Determine the [X, Y] coordinate at the center of the cell enclosing the given text.  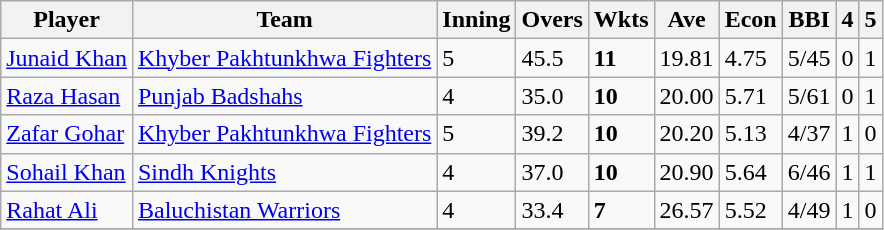
35.0 [552, 96]
Overs [552, 20]
11 [621, 58]
5.52 [750, 210]
Raza Hasan [67, 96]
Rahat Ali [67, 210]
Ave [686, 20]
33.4 [552, 210]
20.90 [686, 172]
37.0 [552, 172]
Player [67, 20]
26.57 [686, 210]
4.75 [750, 58]
4/37 [809, 134]
Punjab Badshahs [284, 96]
5/45 [809, 58]
Team [284, 20]
Wkts [621, 20]
Sindh Knights [284, 172]
4/49 [809, 210]
20.00 [686, 96]
45.5 [552, 58]
Sohail Khan [67, 172]
Baluchistan Warriors [284, 210]
19.81 [686, 58]
7 [621, 210]
6/46 [809, 172]
5/61 [809, 96]
5.71 [750, 96]
BBI [809, 20]
Zafar Gohar [67, 134]
Econ [750, 20]
5.13 [750, 134]
Inning [476, 20]
Junaid Khan [67, 58]
20.20 [686, 134]
5.64 [750, 172]
39.2 [552, 134]
